Determine the (X, Y) coordinate at the center of the cell enclosing the given text.  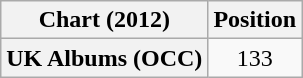
133 (255, 58)
Position (255, 20)
UK Albums (OCC) (104, 58)
Chart (2012) (104, 20)
